Scan for the cell matching the given text and deliver its (x, y) coordinate at center. 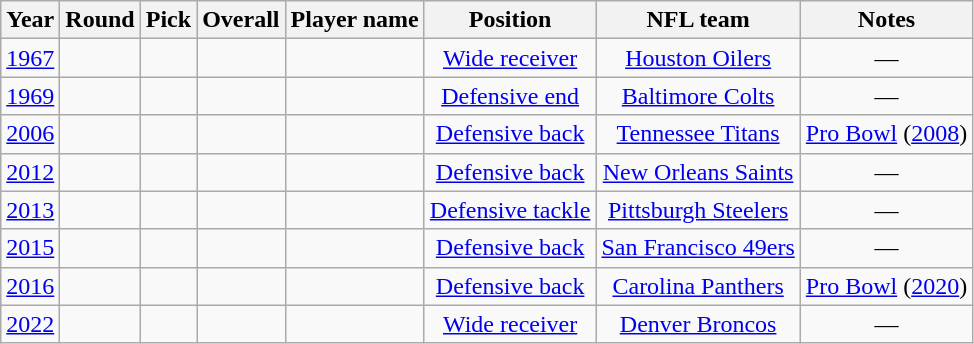
San Francisco 49ers (698, 248)
Carolina Panthers (698, 286)
Position (510, 20)
2015 (30, 248)
Player name (354, 20)
Round (100, 20)
2013 (30, 210)
NFL team (698, 20)
Pick (168, 20)
Year (30, 20)
Defensive end (510, 96)
Pro Bowl (2008) (886, 134)
Houston Oilers (698, 58)
2022 (30, 324)
1969 (30, 96)
Pro Bowl (2020) (886, 286)
2016 (30, 286)
Overall (241, 20)
1967 (30, 58)
Baltimore Colts (698, 96)
Defensive tackle (510, 210)
2006 (30, 134)
Tennessee Titans (698, 134)
New Orleans Saints (698, 172)
Notes (886, 20)
Denver Broncos (698, 324)
Pittsburgh Steelers (698, 210)
2012 (30, 172)
